Extract the (x, y) coordinate from the center of the cell holding the provided text.  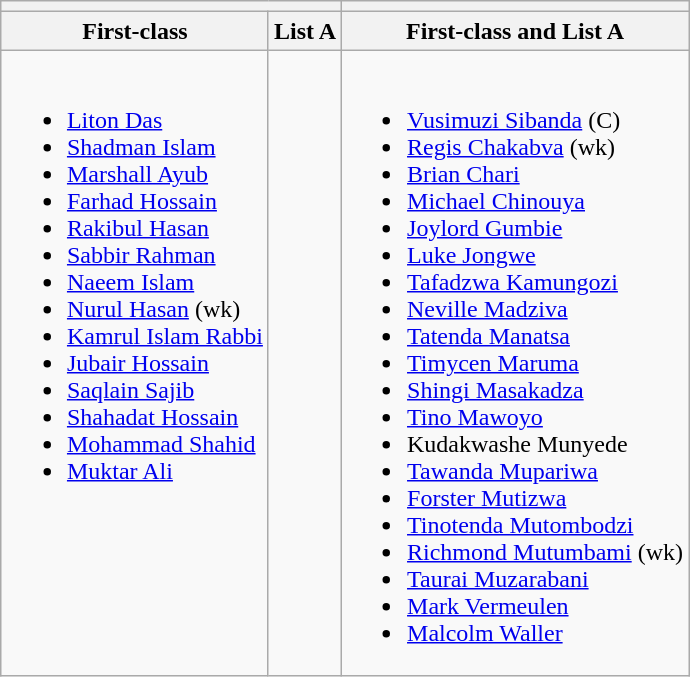
First-class (134, 31)
First-class and List A (516, 31)
List A (304, 31)
